Provide the [X, Y] coordinate of the cell's center where the given text is located.  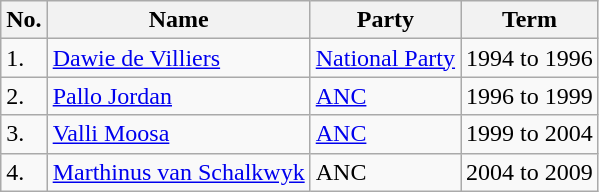
1. [24, 58]
Term [530, 20]
Dawie de Villiers [178, 58]
1996 to 1999 [530, 96]
4. [24, 172]
1994 to 1996 [530, 58]
Party [385, 20]
2. [24, 96]
Name [178, 20]
3. [24, 134]
Marthinus van Schalkwyk [178, 172]
Pallo Jordan [178, 96]
1999 to 2004 [530, 134]
No. [24, 20]
National Party [385, 58]
2004 to 2009 [530, 172]
Valli Moosa [178, 134]
